Return the (X, Y) coordinate for the center point of the cell that contains the specified text.  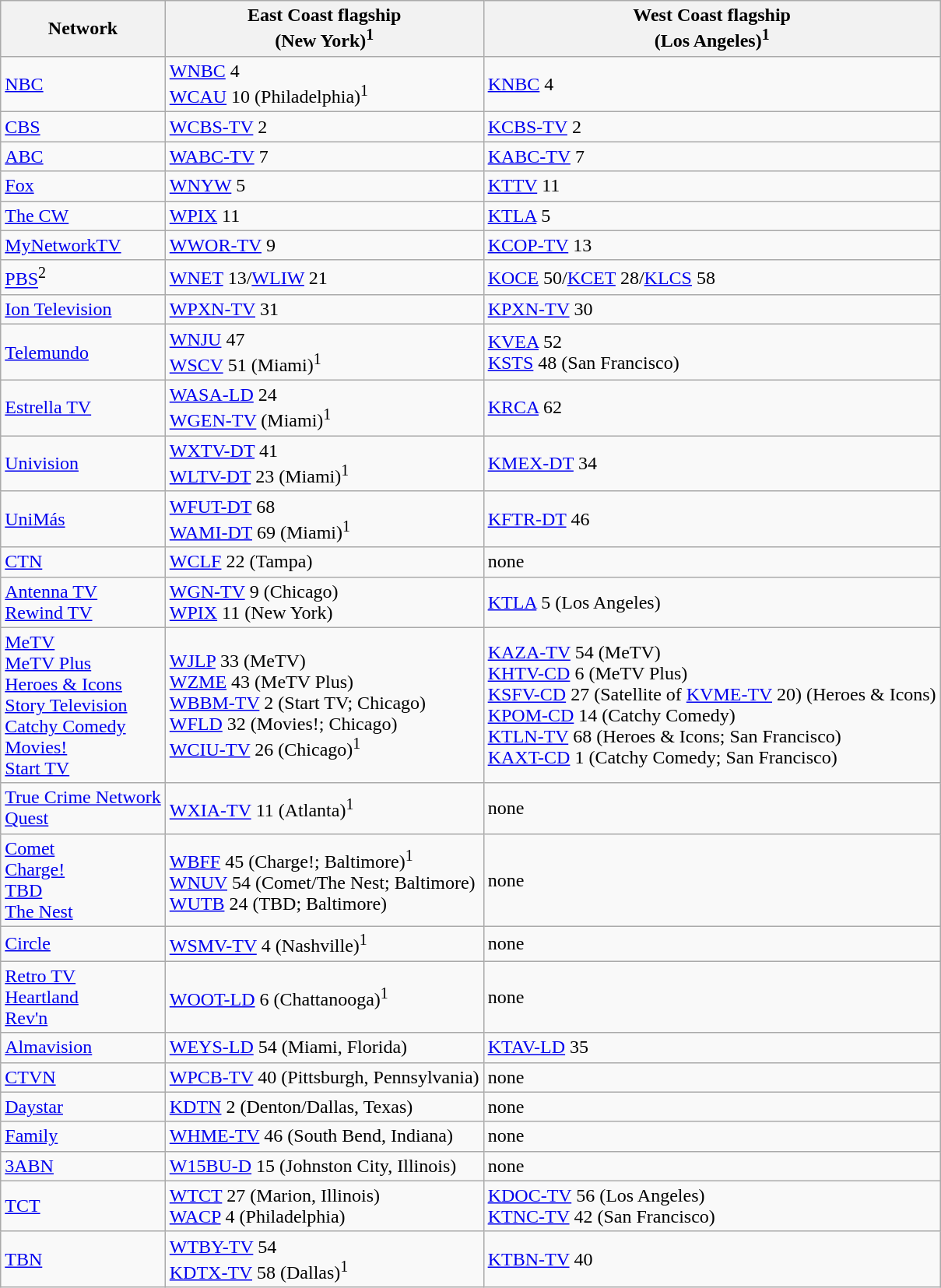
PBS2 (83, 277)
TCT (83, 1206)
KVEA 52KSTS 48 (San Francisco) (711, 353)
WPCB-TV 40 (Pittsburgh, Pennsylvania) (324, 1077)
Family (83, 1136)
Almavision (83, 1048)
Fox (83, 186)
KOCE 50/KCET 28/KLCS 58 (711, 277)
KCOP-TV 13 (711, 245)
KMEX-DT 34 (711, 464)
WXIA-TV 11 (Atlanta)1 (324, 808)
CTVN (83, 1077)
KDOC-TV 56 (Los Angeles)KTNC-TV 42 (San Francisco) (711, 1206)
TBN (83, 1259)
WPXN-TV 31 (324, 310)
WEYS-LD 54 (Miami, Florida) (324, 1048)
WASA-LD 24WGEN-TV (Miami)1 (324, 408)
W15BU-D 15 (Johnston City, Illinois) (324, 1166)
Antenna TVRewind TV (83, 602)
Univision (83, 464)
CometCharge!TBDThe Nest (83, 879)
Telemundo (83, 353)
WNBC 4WCAU 10 (Philadelphia)1 (324, 84)
WBFF 45 (Charge!; Baltimore)1WNUV 54 (Comet/The Nest; Baltimore)WUTB 24 (TBD; Baltimore) (324, 879)
WNJU 47WSCV 51 (Miami)1 (324, 353)
KTBN-TV 40 (711, 1259)
WSMV-TV 4 (Nashville)1 (324, 943)
KNBC 4 (711, 84)
Daystar (83, 1107)
WCBS-TV 2 (324, 127)
WNYW 5 (324, 186)
WABC-TV 7 (324, 156)
NBC (83, 84)
CBS (83, 127)
Estrella TV (83, 408)
KDTN 2 (Denton/Dallas, Texas) (324, 1107)
Ion Television (83, 310)
KRCA 62 (711, 408)
WTBY-TV 54 KDTX-TV 58 (Dallas)1 (324, 1259)
True Crime NetworkQuest (83, 808)
East Coast flagship (New York)1 (324, 29)
KPXN-TV 30 (711, 310)
West Coast flagship (Los Angeles)1 (711, 29)
KTLA 5 (711, 216)
WTCT 27 (Marion, Illinois)WACP 4 (Philadelphia) (324, 1206)
WHME-TV 46 (South Bend, Indiana) (324, 1136)
MyNetworkTV (83, 245)
WNET 13/WLIW 21 (324, 277)
WJLP 33 (MeTV)WZME 43 (MeTV Plus)WBBM-TV 2 (Start TV; Chicago)WFLD 32 (Movies!; Chicago)WCIU-TV 26 (Chicago)1 (324, 705)
KTAV-LD 35 (711, 1048)
KABC-TV 7 (711, 156)
WWOR-TV 9 (324, 245)
The CW (83, 216)
WGN-TV 9 (Chicago)WPIX 11 (New York) (324, 602)
WPIX 11 (324, 216)
KCBS-TV 2 (711, 127)
ABC (83, 156)
KTLA 5 (Los Angeles) (711, 602)
WXTV-DT 41WLTV-DT 23 (Miami)1 (324, 464)
UniMás (83, 519)
CTN (83, 562)
3ABN (83, 1166)
WCLF 22 (Tampa) (324, 562)
Network (83, 29)
MeTVMeTV PlusHeroes & IconsStory TelevisionCatchy ComedyMovies!Start TV (83, 705)
WFUT-DT 68WAMI-DT 69 (Miami)1 (324, 519)
KFTR-DT 46 (711, 519)
Retro TVHeartlandRev'n (83, 997)
WOOT-LD 6 (Chattanooga)1 (324, 997)
KTTV 11 (711, 186)
Circle (83, 943)
